Locate the cell with the specified text and output its (X, Y) center coordinate. 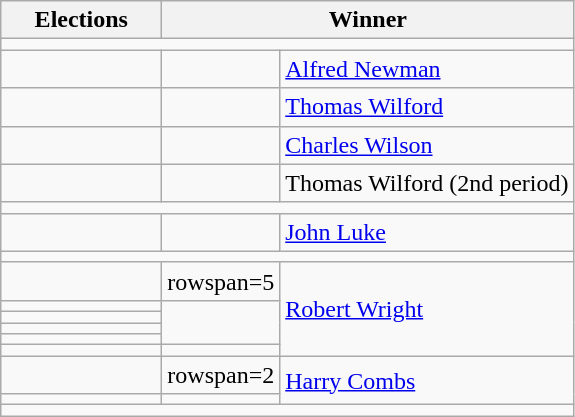
Elections (82, 20)
John Luke (427, 232)
Thomas Wilford (427, 107)
Alfred Newman (427, 69)
rowspan=2 (221, 375)
Winner (368, 20)
rowspan=5 (221, 281)
Robert Wright (427, 308)
Harry Combs (427, 380)
Thomas Wilford (2nd period) (427, 183)
Charles Wilson (427, 145)
